Return the (x, y) coordinate for the center point of the cell that contains the specified text.  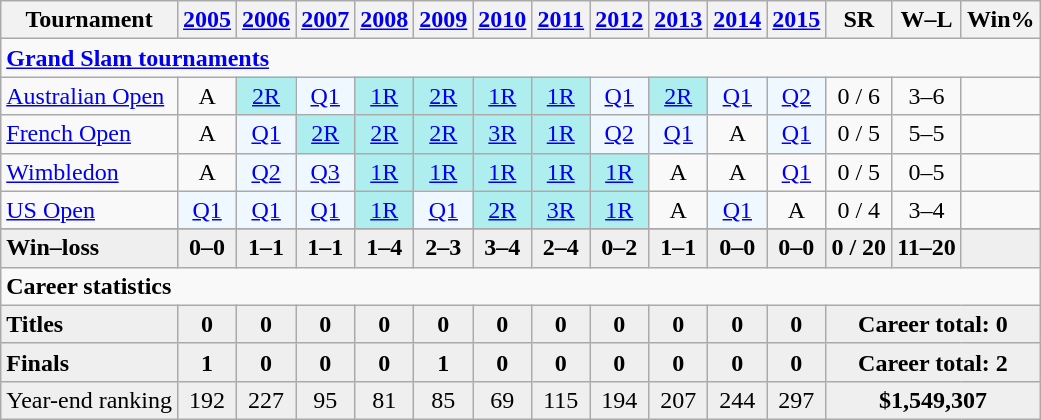
5–5 (927, 134)
$1,549,307 (933, 400)
2010 (502, 20)
115 (561, 400)
2014 (738, 20)
2006 (266, 20)
Wimbledon (90, 172)
SR (859, 20)
Finals (90, 362)
207 (678, 400)
227 (266, 400)
297 (796, 400)
Q3 (326, 172)
2012 (620, 20)
81 (384, 400)
US Open (90, 210)
Year-end ranking (90, 400)
Grand Slam tournaments (520, 58)
French Open (90, 134)
Career total: 2 (933, 362)
0–2 (620, 248)
2008 (384, 20)
2005 (208, 20)
244 (738, 400)
2015 (796, 20)
Titles (90, 324)
192 (208, 400)
3–6 (927, 96)
11–20 (927, 248)
0 / 20 (859, 248)
2009 (444, 20)
Australian Open (90, 96)
2–4 (561, 248)
2007 (326, 20)
2–3 (444, 248)
2013 (678, 20)
85 (444, 400)
69 (502, 400)
Tournament (90, 20)
W–L (927, 20)
Career total: 0 (933, 324)
1–4 (384, 248)
2011 (561, 20)
95 (326, 400)
194 (620, 400)
Win–loss (90, 248)
Win% (1000, 20)
0 / 6 (859, 96)
0–5 (927, 172)
Career statistics (520, 286)
0 / 4 (859, 210)
